Identify which cell holds the provided text, then report its (x, y) central coordinate. 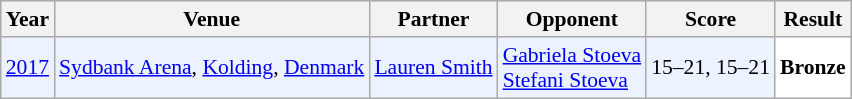
15–21, 15–21 (710, 68)
Opponent (572, 19)
Result (813, 19)
Bronze (813, 68)
Year (28, 19)
2017 (28, 68)
Sydbank Arena, Kolding, Denmark (212, 68)
Partner (433, 19)
Score (710, 19)
Gabriela Stoeva Stefani Stoeva (572, 68)
Lauren Smith (433, 68)
Venue (212, 19)
